Detect which cell encompasses the target text, then output its (x, y) center coordinate. 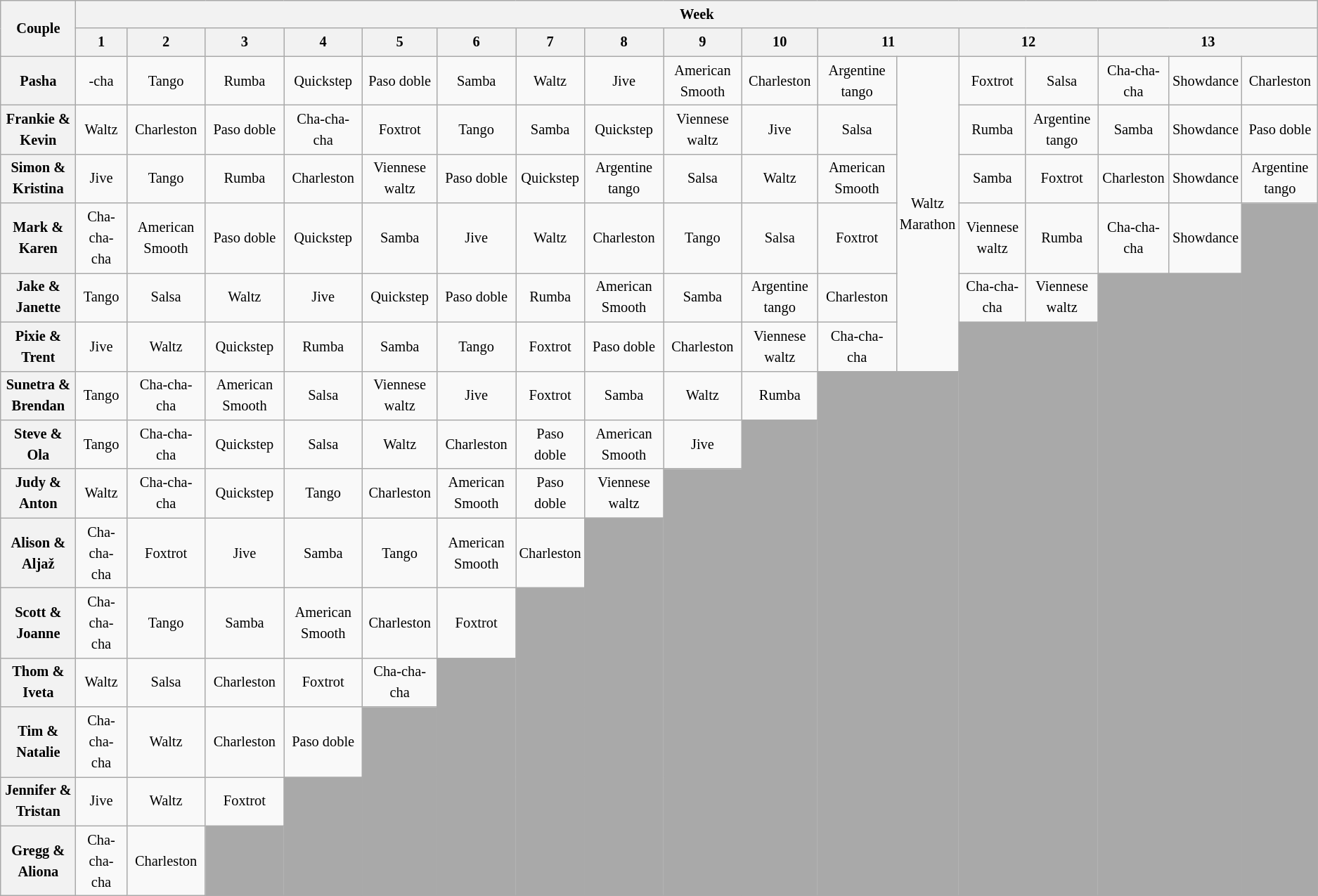
Tim & Natalie (38, 742)
6 (477, 42)
Frankie & Kevin (38, 129)
3 (245, 42)
Jake & Janette (38, 297)
Alison & Aljaž (38, 553)
Week (697, 14)
Gregg & Aliona (38, 861)
7 (550, 42)
Judy & Anton (38, 493)
13 (1208, 42)
Scott & Joanne (38, 623)
Jennifer & Tristan (38, 801)
WaltzMarathon (928, 214)
Pasha (38, 81)
8 (624, 42)
Thom & Iveta (38, 682)
11 (889, 42)
12 (1028, 42)
Steve & Ola (38, 444)
Simon & Kristina (38, 178)
-cha (101, 81)
2 (166, 42)
9 (703, 42)
Mark & Karen (38, 238)
1 (101, 42)
5 (400, 42)
Couple (38, 28)
Sunetra & Brendan (38, 396)
10 (780, 42)
4 (323, 42)
Pixie & Trent (38, 346)
